Scan for the cell matching the given text and deliver its [X, Y] coordinate at center. 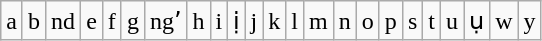
h [198, 21]
p [390, 21]
a [12, 21]
nd [64, 21]
y [530, 21]
m [318, 21]
u [452, 21]
f [112, 21]
ụ [477, 21]
e [92, 21]
w [504, 21]
s [412, 21]
j [254, 21]
k [274, 21]
t [432, 21]
ngʼ [166, 21]
n [344, 21]
g [132, 21]
ị [236, 21]
i [219, 21]
b [34, 21]
o [368, 21]
l [295, 21]
